Identify which cell holds the provided text, then report its (x, y) central coordinate. 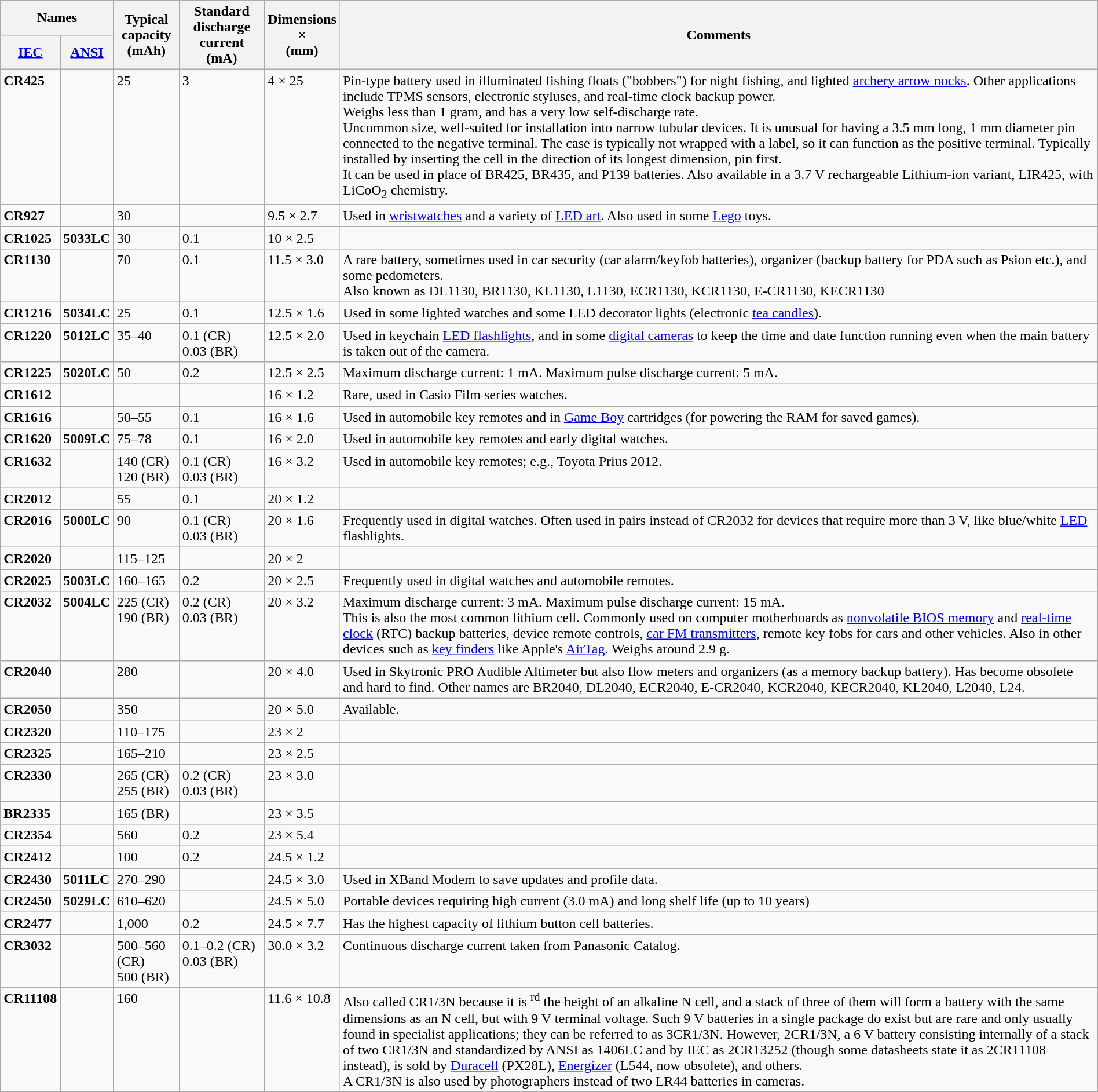
165–210 (146, 753)
280 (146, 679)
55 (146, 499)
CR2330 (30, 783)
IEC (30, 52)
5012LC (87, 343)
5000LC (87, 528)
Used in XBand Modem to save updates and profile data. (718, 879)
CR11108 (30, 1040)
CR2430 (30, 879)
CR2477 (30, 923)
CR2025 (30, 580)
12.5 × 2.5 (302, 372)
5033LC (87, 238)
165 (BR) (146, 813)
50 (146, 372)
Standard discharge current(mA) (221, 35)
Comments (718, 35)
20 × 2.5 (302, 580)
23 × 5.4 (302, 835)
16 × 2.0 (302, 439)
5009LC (87, 439)
265 (CR)255 (BR) (146, 783)
75–78 (146, 439)
23 × 2.5 (302, 753)
CR3032 (30, 961)
20 × 5.0 (302, 709)
Frequently used in digital watches and automobile remotes. (718, 580)
BR2335 (30, 813)
115–125 (146, 558)
Maximum discharge current: 1 mA. Maximum pulse discharge current: 5 mA. (718, 372)
5004LC (87, 626)
100 (146, 857)
Used in some lighted watches and some LED decorator lights (electronic tea candles). (718, 313)
11.5 × 3.0 (302, 275)
CR2032 (30, 626)
CR2020 (30, 558)
23 × 3.0 (302, 783)
16 × 1.6 (302, 417)
110–175 (146, 731)
24.5 × 5.0 (302, 901)
35–40 (146, 343)
CR2450 (30, 901)
Continuous discharge current taken from Panasonic Catalog. (718, 961)
3 (221, 137)
Frequently used in digital watches. Often used in pairs instead of CR2032 for devices that require more than 3 V, like blue/white LED flashlights. (718, 528)
20 × 1.2 (302, 499)
24.5 × 7.7 (302, 923)
5020LC (87, 372)
350 (146, 709)
CR1130 (30, 275)
24.5 × 3.0 (302, 879)
0.1–0.2 (CR)0.03 (BR) (221, 961)
5003LC (87, 580)
CR2050 (30, 709)
Has the highest capacity of lithium button cell batteries. (718, 923)
CR2040 (30, 679)
CR1612 (30, 395)
CR1220 (30, 343)
30.0 × 3.2 (302, 961)
4 × 25 (302, 137)
11.6 × 10.8 (302, 1040)
20 × 3.2 (302, 626)
CR1620 (30, 439)
160 (146, 1040)
Names (57, 18)
50–55 (146, 417)
9.5 × 2.7 (302, 216)
CR2016 (30, 528)
23 × 3.5 (302, 813)
5029LC (87, 901)
CR1216 (30, 313)
20 × 2 (302, 558)
Used in automobile key remotes and early digital watches. (718, 439)
12.5 × 1.6 (302, 313)
12.5 × 2.0 (302, 343)
20 × 4.0 (302, 679)
24.5 × 1.2 (302, 857)
560 (146, 835)
1,000 (146, 923)
Rare, used in Casio Film series watches. (718, 395)
5011LC (87, 879)
610–620 (146, 901)
10 × 2.5 (302, 238)
Typical capacity(mAh) (146, 35)
70 (146, 275)
Dimensions × (mm) (302, 35)
160–165 (146, 580)
Available. (718, 709)
CR2320 (30, 731)
16 × 3.2 (302, 469)
Portable devices requiring high current (3.0 mA) and long shelf life (up to 10 years) (718, 901)
CR2325 (30, 753)
ANSI (87, 52)
16 × 1.2 (302, 395)
CR2412 (30, 857)
Used in automobile key remotes; e.g., Toyota Prius 2012. (718, 469)
23 × 2 (302, 731)
CR1025 (30, 238)
CR1632 (30, 469)
CR425 (30, 137)
CR1616 (30, 417)
20 × 1.6 (302, 528)
225 (CR)190 (BR) (146, 626)
Used in automobile key remotes and in Game Boy cartridges (for powering the RAM for saved games). (718, 417)
140 (CR)120 (BR) (146, 469)
5034LC (87, 313)
CR2012 (30, 499)
270–290 (146, 879)
500–560 (CR)500 (BR) (146, 961)
Used in wristwatches and a variety of LED art. Also used in some Lego toys. (718, 216)
CR1225 (30, 372)
CR2354 (30, 835)
CR927 (30, 216)
90 (146, 528)
